Scan for the cell matching the given text and deliver its [x, y] coordinate at center. 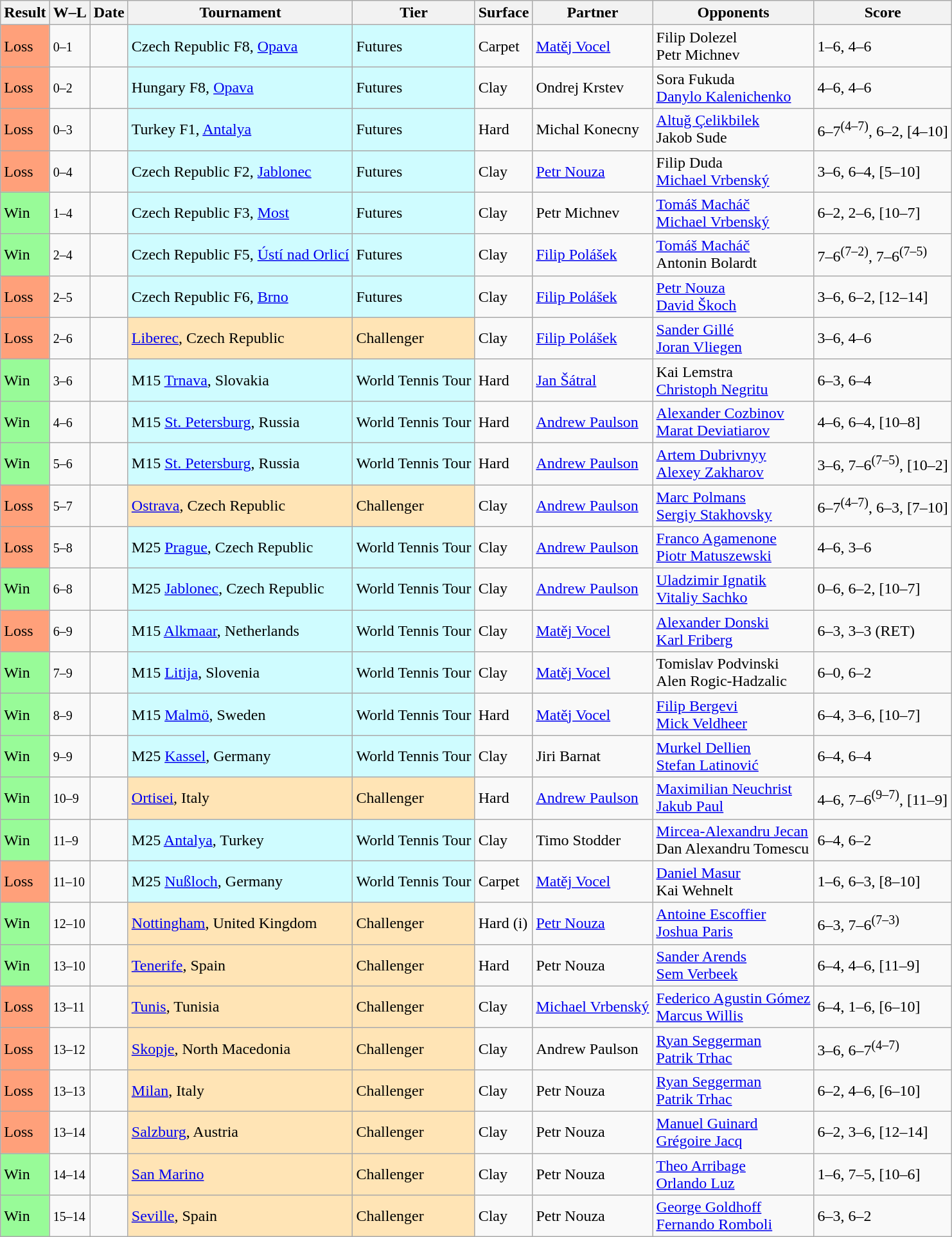
11–10 [69, 881]
Theo Arribage Orlando Luz [734, 1174]
2–6 [69, 338]
3–6 [69, 380]
0–6, 6–2, [10–7] [883, 590]
Czech Republic F2, Jablonec [240, 171]
Maximilian Neuchrist Jakub Paul [734, 798]
Milan, Italy [240, 1091]
Federico Agustin Gómez Marcus Willis [734, 1007]
6–2, 2–6, [10–7] [883, 213]
Tenerife, Spain [240, 965]
2–4 [69, 254]
Partner [592, 13]
M25 Antalya, Turkey [240, 840]
6–3, 6–2 [883, 1216]
Ortisei, Italy [240, 798]
Tomáš Macháč Antonin Bolardt [734, 254]
4–6, 3–6 [883, 547]
13–10 [69, 965]
Murkel Dellien Stefan Latinović [734, 757]
12–10 [69, 924]
Manuel Guinard Grégoire Jacq [734, 1132]
Czech Republic F5, Ústí nad Orlicí [240, 254]
Altuğ Çelikbilek Jakob Sude [734, 130]
Uladzimir Ignatik Vitaliy Sachko [734, 590]
W–L [69, 13]
15–14 [69, 1216]
Sander Gillé Joran Vliegen [734, 338]
Czech Republic F8, Opava [240, 46]
0–1 [69, 46]
Surface [504, 13]
Tomislav Podvinski Alen Rogic-Hadzalic [734, 673]
6–0, 6–2 [883, 673]
Artem Dubrivnyy Alexey Zakharov [734, 464]
Timo Stodder [592, 840]
Antoine Escoffier Joshua Paris [734, 924]
6–3, 7–6(7–3) [883, 924]
Filip Bergevi Mick Veldheer [734, 714]
6–2, 3–6, [12–14] [883, 1132]
5–8 [69, 547]
13–11 [69, 1007]
3–6, 6–7(4–7) [883, 1048]
9–9 [69, 757]
Date [109, 13]
8–9 [69, 714]
Czech Republic F6, Brno [240, 297]
0–2 [69, 87]
M15 Malmö, Sweden [240, 714]
M25 Prague, Czech Republic [240, 547]
Turkey F1, Antalya [240, 130]
6–9 [69, 631]
1–4 [69, 213]
6–3, 6–4 [883, 380]
Marc Polmans Sergiy Stakhovsky [734, 505]
Filip Duda Michael Vrbenský [734, 171]
10–9 [69, 798]
M15 Alkmaar, Netherlands [240, 631]
Franco Agamenone Piotr Matuszewski [734, 547]
6–4, 3–6, [10–7] [883, 714]
M15 Litija, Slovenia [240, 673]
San Marino [240, 1174]
Sora Fukuda Danylo Kalenichenko [734, 87]
Salzburg, Austria [240, 1132]
3–6, 7–6(7–5), [10–2] [883, 464]
Hard (i) [504, 924]
0–3 [69, 130]
3–6, 4–6 [883, 338]
Tier [414, 13]
Petr Michnev [592, 213]
Skopje, North Macedonia [240, 1048]
Alexander Cozbinov Marat Deviatiarov [734, 421]
1–6, 7–5, [10–6] [883, 1174]
6–4, 1–6, [6–10] [883, 1007]
M25 Jablonec, Czech Republic [240, 590]
Czech Republic F3, Most [240, 213]
Michal Konecny [592, 130]
13–12 [69, 1048]
4–6 [69, 421]
6–2, 4–6, [6–10] [883, 1091]
0–4 [69, 171]
Tomáš Macháč Michael Vrbenský [734, 213]
5–6 [69, 464]
Ondrej Krstev [592, 87]
Filip Dolezel Petr Michnev [734, 46]
Result [25, 13]
5–7 [69, 505]
Hungary F8, Opava [240, 87]
Alexander Donski Karl Friberg [734, 631]
1–6, 6–3, [8–10] [883, 881]
Kai Lemstra Christoph Negritu [734, 380]
Petr Nouza David Škoch [734, 297]
Tournament [240, 13]
Mircea-Alexandru Jecan Dan Alexandru Tomescu [734, 840]
M15 Trnava, Slovakia [240, 380]
M25 Kassel, Germany [240, 757]
Daniel Masur Kai Wehnelt [734, 881]
Michael Vrbenský [592, 1007]
Ostrava, Czech Republic [240, 505]
2–5 [69, 297]
4–6, 7–6(9–7), [11–9] [883, 798]
Liberec, Czech Republic [240, 338]
7–9 [69, 673]
6–7(4–7), 6–3, [7–10] [883, 505]
1–6, 4–6 [883, 46]
6–4, 4–6, [11–9] [883, 965]
6–4, 6–4 [883, 757]
George Goldhoff Fernando Romboli [734, 1216]
6–4, 6–2 [883, 840]
4–6, 4–6 [883, 87]
3–6, 6–4, [5–10] [883, 171]
6–3, 3–3 (RET) [883, 631]
Seville, Spain [240, 1216]
Jiri Barnat [592, 757]
3–6, 6–2, [12–14] [883, 297]
13–13 [69, 1091]
M25 Nußloch, Germany [240, 881]
Score [883, 13]
Tunis, Tunisia [240, 1007]
7–6(7–2), 7–6(7–5) [883, 254]
Sander Arends Sem Verbeek [734, 965]
11–9 [69, 840]
14–14 [69, 1174]
Nottingham, United Kingdom [240, 924]
6–8 [69, 590]
4–6, 6–4, [10–8] [883, 421]
13–14 [69, 1132]
Jan Šátral [592, 380]
Opponents [734, 13]
6–7(4–7), 6–2, [4–10] [883, 130]
